Identify which cell holds the provided text, then report its (x, y) central coordinate. 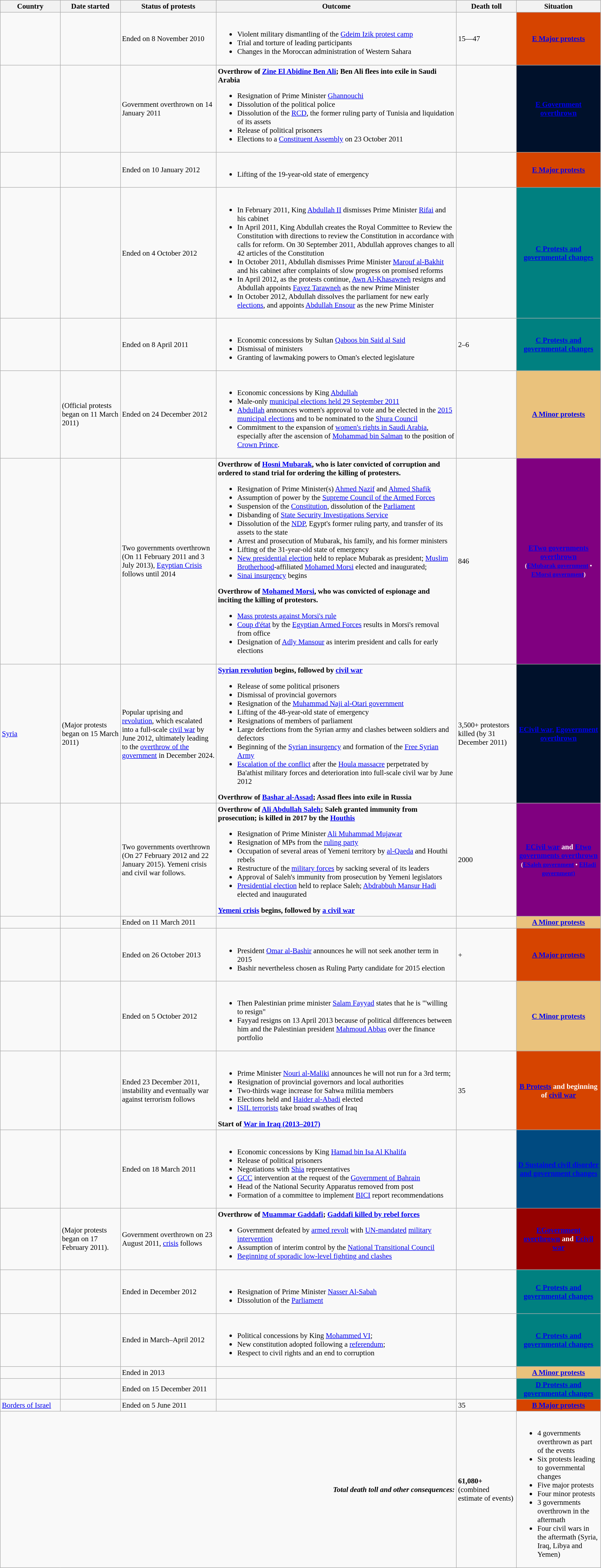
Two governments overthrown (On 27 February 2012 and 22 January 2015). Yemeni crisis and civil war follows. (168, 860)
(Official protests began on 11 March 2011) (90, 414)
B Protests and beginning of civil war (558, 1090)
Ended on 5 October 2012 (168, 1016)
(Major protests began on 17 February 2011). (90, 1239)
EGovernment overthrown and Ecivil war (558, 1239)
Resignation of Prime Minister Nasser Al-SabahDissolution of the Parliament (337, 1292)
Borders of Israel (30, 1405)
ETwo governments overthrown(EMubarak government • EMorsi government) (558, 561)
Outcome (337, 6)
Ended on 8 November 2010 (168, 39)
ECivil war and Etwo governments overthrown(ESaleh government • EHadi government) (558, 860)
B Major protests (558, 1405)
A Major protests (558, 955)
Syria (30, 733)
Ended on 18 March 2011 (168, 1169)
61,080+(combined estimate of events) (486, 1489)
Country (30, 6)
Two governments overthrown (On 11 February 2011 and 3 July 2013), Egyptian Crisis follows until 2014 (168, 561)
2–6 (486, 344)
3,500+ protestors killed (by 31 December 2011) (486, 733)
Government overthrown on 23 August 2011, crisis follows (168, 1239)
Ended on 8 April 2011 (168, 344)
Government overthrown on 14 January 2011 (168, 109)
Political concessions by King Mohammed VI;New constitution adopted following a referendum;Respect to civil rights and an end to corruption (337, 1340)
Ended on 11 March 2011 (168, 923)
President Omar al-Bashir announces he will not seek another term in 2015Bashir nevertheless chosen as Ruling Party candidate for 2015 election (337, 955)
Lifting of the 19-year-old state of emergency (337, 170)
Economic concessions by Sultan Qaboos bin Said al SaidDismissal of ministersGranting of lawmaking powers to Oman's elected legislature (337, 344)
Death toll (486, 6)
Total death toll and other consequences: (228, 1489)
Ended on 10 January 2012 (168, 170)
Date started (90, 6)
846 (486, 561)
+ (486, 955)
Ended on 5 June 2011 (168, 1405)
Ended on 4 October 2012 (168, 253)
Ended on 15 December 2011 (168, 1389)
2000 (486, 860)
C Minor protests (558, 1016)
ECivil war, Egovernment overthrown (558, 733)
D Sustained civil disorder and government changes (558, 1169)
Ended in March–April 2012 (168, 1340)
D Protests and governmental changes (558, 1389)
Ended on 24 December 2012 (168, 414)
Ended on 26 October 2013 (168, 955)
(Major protests began on 15 March 2011) (90, 733)
Ended in December 2012 (168, 1292)
Ended 23 December 2011, instability and eventually war against terrorism follows (168, 1090)
Ended in 2013 (168, 1372)
15—47 (486, 39)
Situation (558, 6)
E Government overthrown (558, 109)
Status of protests (168, 6)
